Capture the cell that displays the provided text and extract its (x, y) central coordinate. 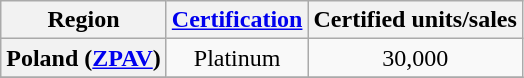
Certification (237, 20)
Region (84, 20)
30,000 (415, 58)
Certified units/sales (415, 20)
Platinum (237, 58)
Poland (ZPAV) (84, 58)
